Scan for the cell matching the given text and deliver its [X, Y] coordinate at center. 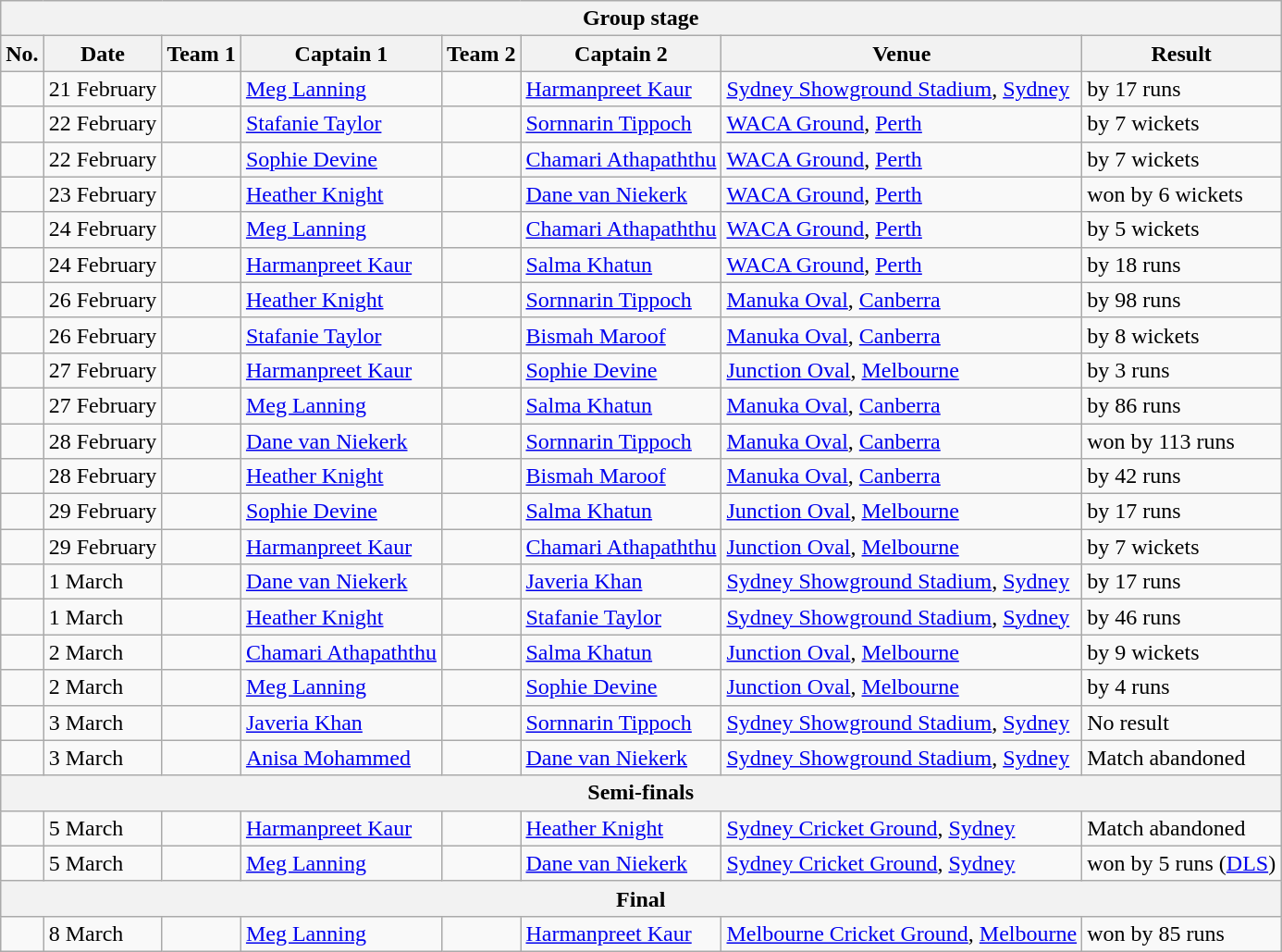
No result [1182, 723]
No. [22, 54]
won by 6 wickets [1182, 194]
Result [1182, 54]
by 86 runs [1182, 405]
by 9 wickets [1182, 652]
21 February [103, 89]
by 42 runs [1182, 476]
by 3 runs [1182, 370]
Melbourne Cricket Ground, Melbourne [902, 933]
Captain 2 [622, 54]
won by 85 runs [1182, 933]
Team 1 [202, 54]
won by 5 runs (DLS) [1182, 863]
Group stage [641, 19]
won by 113 runs [1182, 441]
by 5 wickets [1182, 229]
Anisa Mohammed [340, 758]
Venue [902, 54]
Final [641, 898]
Date [103, 54]
Team 2 [481, 54]
by 46 runs [1182, 617]
by 4 runs [1182, 687]
by 8 wickets [1182, 335]
by 98 runs [1182, 300]
Semi-finals [641, 793]
by 18 runs [1182, 265]
Captain 1 [340, 54]
8 March [103, 933]
23 February [103, 194]
